Return [X, Y] of the center of cell containing provided text 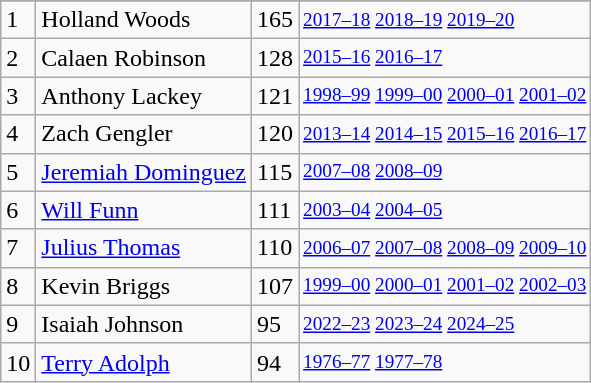
94 [274, 362]
Calaen Robinson [144, 58]
4 [18, 134]
9 [18, 324]
2 [18, 58]
Anthony Lackey [144, 96]
2006–07 2007–08 2008–09 2009–10 [445, 248]
2007–08 2008–09 [445, 172]
Kevin Briggs [144, 286]
1 [18, 20]
Julius Thomas [144, 248]
6 [18, 210]
2015–16 2016–17 [445, 58]
128 [274, 58]
10 [18, 362]
1998–99 1999–00 2000–01 2001–02 [445, 96]
2013–14 2014–15 2015–16 2016–17 [445, 134]
107 [274, 286]
1976–77 1977–78 [445, 362]
3 [18, 96]
121 [274, 96]
Holland Woods [144, 20]
Zach Gengler [144, 134]
2022–23 2023–24 2024–25 [445, 324]
120 [274, 134]
111 [274, 210]
5 [18, 172]
Terry Adolph [144, 362]
1999–00 2000–01 2001–02 2002–03 [445, 286]
2003–04 2004–05 [445, 210]
8 [18, 286]
Isaiah Johnson [144, 324]
Will Funn [144, 210]
95 [274, 324]
110 [274, 248]
2017–18 2018–19 2019–20 [445, 20]
115 [274, 172]
7 [18, 248]
Jeremiah Dominguez [144, 172]
165 [274, 20]
